Determine the [X, Y] coordinate at the center of the cell enclosing the given text.  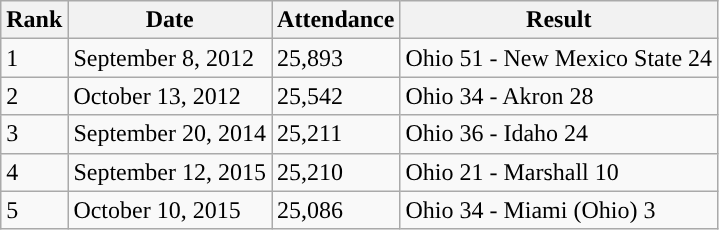
Result [559, 20]
Ohio 36 - Idaho 24 [559, 134]
September 8, 2012 [170, 58]
Ohio 21 - Marshall 10 [559, 172]
5 [34, 210]
25,210 [336, 172]
Ohio 34 - Miami (Ohio) 3 [559, 210]
25,211 [336, 134]
Date [170, 20]
Ohio 51 - New Mexico State 24 [559, 58]
4 [34, 172]
September 20, 2014 [170, 134]
25,542 [336, 96]
25,893 [336, 58]
Ohio 34 - Akron 28 [559, 96]
25,086 [336, 210]
October 10, 2015 [170, 210]
October 13, 2012 [170, 96]
Attendance [336, 20]
1 [34, 58]
September 12, 2015 [170, 172]
3 [34, 134]
Rank [34, 20]
2 [34, 96]
